Pinpoint the cell where the given text exists, returning its (X, Y) midpoint coordinate. 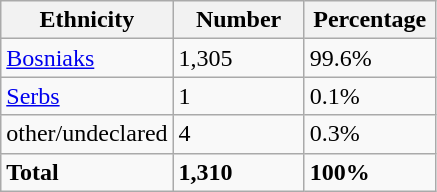
1,310 (238, 172)
4 (238, 134)
Serbs (87, 96)
0.1% (370, 96)
Percentage (370, 20)
1 (238, 96)
0.3% (370, 134)
Bosniaks (87, 58)
100% (370, 172)
Number (238, 20)
other/undeclared (87, 134)
Ethnicity (87, 20)
99.6% (370, 58)
1,305 (238, 58)
Total (87, 172)
